Provide the [x, y] coordinate of the cell's center where the given text is located.  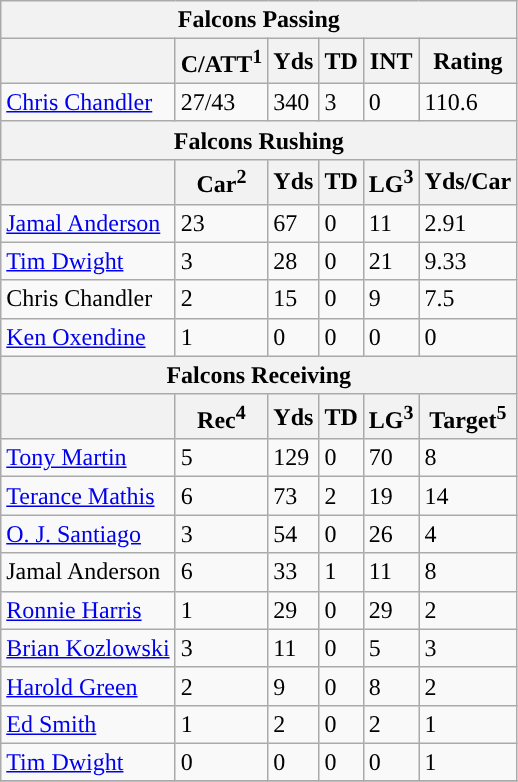
Rec4 [222, 416]
19 [391, 496]
Ken Oxendine [88, 337]
INT [391, 62]
Car2 [222, 182]
9.33 [468, 261]
14 [468, 496]
67 [294, 223]
73 [294, 496]
Brian Kozlowski [88, 648]
O. J. Santiago [88, 534]
Ed Smith [88, 724]
54 [294, 534]
Rating [468, 62]
2.91 [468, 223]
Falcons Rushing [259, 140]
15 [294, 299]
Terance Mathis [88, 496]
129 [294, 458]
110.6 [468, 102]
C/ATT1 [222, 62]
26 [391, 534]
Harold Green [88, 686]
Tony Martin [88, 458]
Ronnie Harris [88, 610]
340 [294, 102]
70 [391, 458]
27/43 [222, 102]
28 [294, 261]
21 [391, 261]
Falcons Passing [259, 20]
7.5 [468, 299]
23 [222, 223]
4 [468, 534]
Falcons Receiving [259, 375]
Yds/Car [468, 182]
33 [294, 572]
Target5 [468, 416]
